Search for the cell housing the specified text and yield its (x, y) center coordinate. 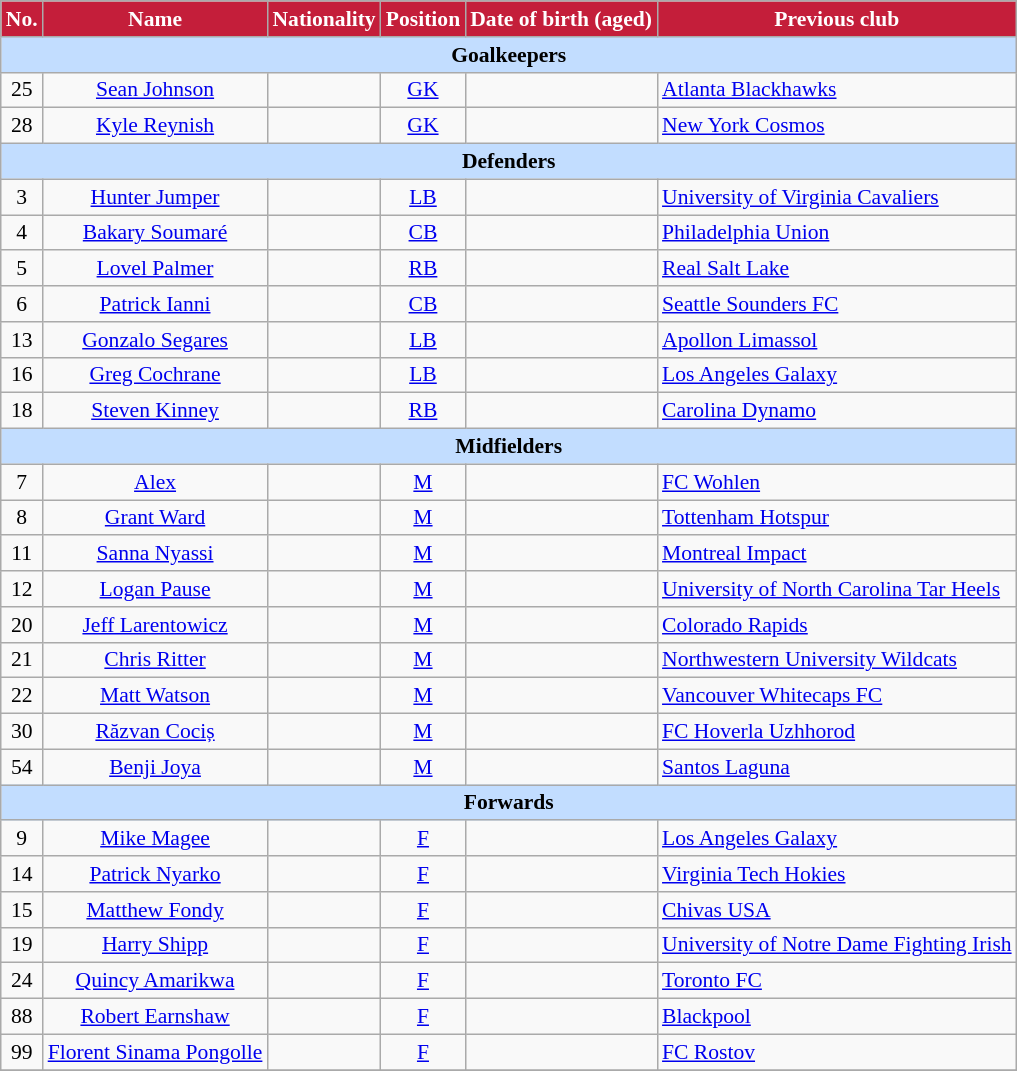
Toronto FC (837, 981)
Sean Johnson (156, 90)
Date of birth (aged) (561, 19)
Sanna Nyassi (156, 554)
FC Wohlen (837, 482)
54 (22, 767)
FC Rostov (837, 1052)
University of Notre Dame Fighting Irish (837, 945)
Montreal Impact (837, 554)
Position (423, 19)
Blackpool (837, 1017)
Virginia Tech Hokies (837, 874)
Apollon Limassol (837, 340)
Northwestern University Wildcats (837, 660)
University of Virginia Cavaliers (837, 197)
Mike Magee (156, 839)
Logan Pause (156, 589)
Matt Watson (156, 696)
14 (22, 874)
Gonzalo Segares (156, 340)
Lovel Palmer (156, 269)
Colorado Rapids (837, 625)
New York Cosmos (837, 126)
22 (22, 696)
Hunter Jumper (156, 197)
Matthew Fondy (156, 910)
7 (22, 482)
11 (22, 554)
Steven Kinney (156, 411)
5 (22, 269)
Răzvan Cociș (156, 732)
19 (22, 945)
3 (22, 197)
Quincy Amarikwa (156, 981)
Robert Earnshaw (156, 1017)
Previous club (837, 19)
12 (22, 589)
13 (22, 340)
Patrick Nyarko (156, 874)
Vancouver Whitecaps FC (837, 696)
Benji Joya (156, 767)
Patrick Ianni (156, 304)
28 (22, 126)
Chris Ritter (156, 660)
Nationality (324, 19)
Philadelphia Union (837, 233)
21 (22, 660)
Midfielders (509, 447)
16 (22, 375)
Seattle Sounders FC (837, 304)
Harry Shipp (156, 945)
FC Hoverla Uzhhorod (837, 732)
9 (22, 839)
Kyle Reynish (156, 126)
Name (156, 19)
25 (22, 90)
Florent Sinama Pongolle (156, 1052)
18 (22, 411)
Santos Laguna (837, 767)
24 (22, 981)
8 (22, 518)
Carolina Dynamo (837, 411)
Tottenham Hotspur (837, 518)
4 (22, 233)
15 (22, 910)
Greg Cochrane (156, 375)
20 (22, 625)
6 (22, 304)
30 (22, 732)
88 (22, 1017)
Grant Ward (156, 518)
Jeff Larentowicz (156, 625)
Alex (156, 482)
No. (22, 19)
Forwards (509, 803)
Goalkeepers (509, 55)
University of North Carolina Tar Heels (837, 589)
Atlanta Blackhawks (837, 90)
99 (22, 1052)
Chivas USA (837, 910)
Bakary Soumaré (156, 233)
Real Salt Lake (837, 269)
Defenders (509, 162)
